Search for the cell housing the specified text and yield its [x, y] center coordinate. 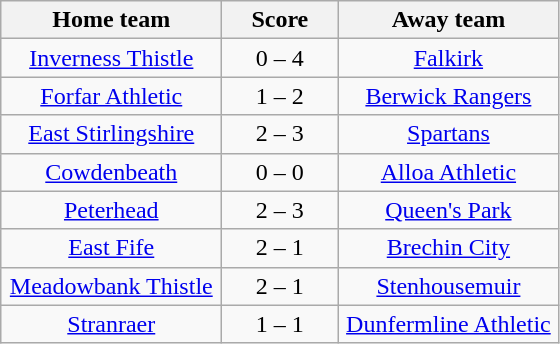
1 – 1 [280, 324]
Home team [112, 20]
Spartans [448, 134]
Meadowbank Thistle [112, 286]
Dunfermline Athletic [448, 324]
Stranraer [112, 324]
Brechin City [448, 248]
Away team [448, 20]
East Stirlingshire [112, 134]
Queen's Park [448, 210]
0 – 0 [280, 172]
1 – 2 [280, 96]
Peterhead [112, 210]
Inverness Thistle [112, 58]
Stenhousemuir [448, 286]
Falkirk [448, 58]
East Fife [112, 248]
Score [280, 20]
Alloa Athletic [448, 172]
0 – 4 [280, 58]
Berwick Rangers [448, 96]
Forfar Athletic [112, 96]
Cowdenbeath [112, 172]
